From the cell containing the given text, extract its center point as (x, y) coordinate. 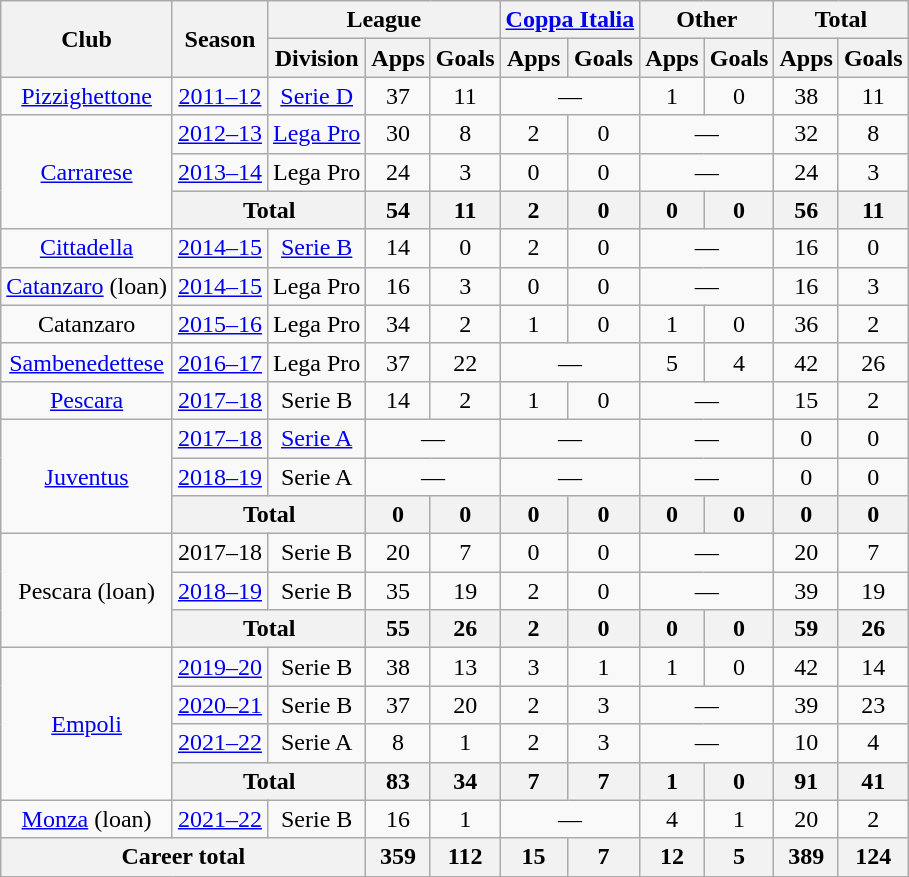
22 (465, 362)
Season (220, 39)
2020–21 (220, 705)
59 (806, 629)
13 (465, 667)
56 (806, 210)
12 (672, 857)
2012–13 (220, 134)
124 (873, 857)
32 (806, 134)
54 (398, 210)
10 (806, 743)
Other (707, 20)
83 (398, 781)
2016–17 (220, 362)
Monza (loan) (87, 819)
Cittadella (87, 248)
Club (87, 39)
Juventus (87, 476)
2015–16 (220, 324)
Division (316, 58)
Pescara (loan) (87, 591)
Career total (184, 857)
389 (806, 857)
112 (465, 857)
2019–20 (220, 667)
League (384, 20)
23 (873, 705)
Catanzaro (loan) (87, 286)
Catanzaro (87, 324)
2011–12 (220, 96)
30 (398, 134)
Empoli (87, 724)
36 (806, 324)
Carrarese (87, 172)
91 (806, 781)
Pescara (87, 400)
Pizzighettone (87, 96)
Coppa Italia (570, 20)
Sambenedettese (87, 362)
55 (398, 629)
2013–14 (220, 172)
35 (398, 591)
359 (398, 857)
Serie D (316, 96)
41 (873, 781)
